Locate the cell with the specified text and output its (x, y) center coordinate. 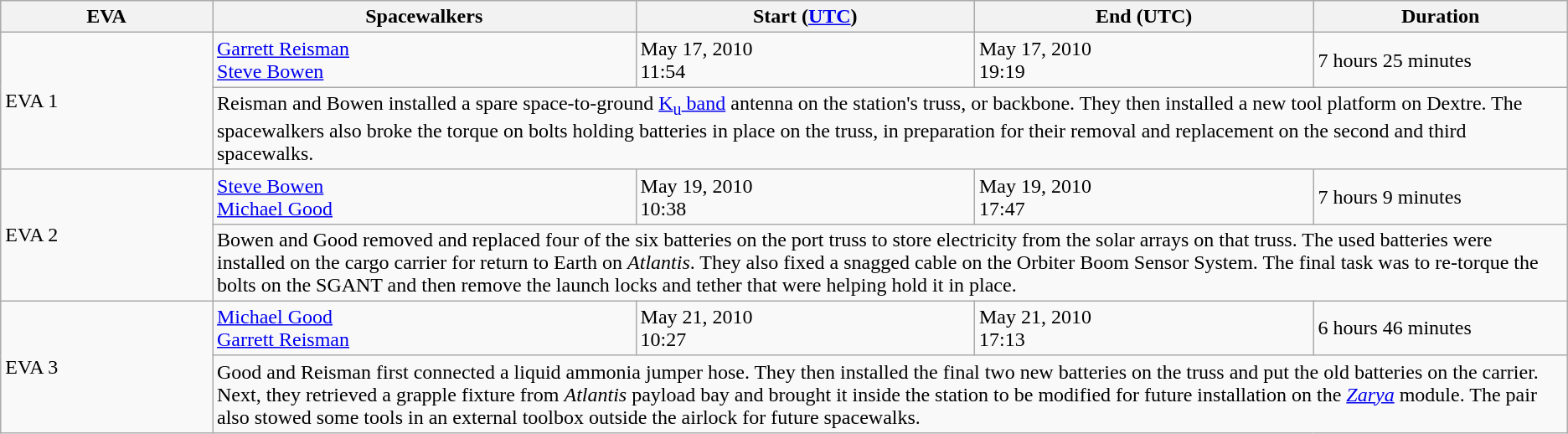
May 19, 2010 17:47 (1143, 196)
Garrett Reisman Steve Bowen (425, 60)
May 17, 2010 19:19 (1143, 60)
Spacewalkers (425, 17)
7 hours 9 minutes (1441, 196)
EVA 3 (107, 367)
6 hours 46 minutes (1441, 328)
End (UTC) (1143, 17)
EVA (107, 17)
7 hours 25 minutes (1441, 60)
May 21, 2010 17:13 (1143, 328)
EVA 2 (107, 235)
May 17, 2010 11:54 (805, 60)
May 21, 2010 10:27 (805, 328)
Michael Good Garrett Reisman (425, 328)
May 19, 2010 10:38 (805, 196)
EVA 1 (107, 101)
Start (UTC) (805, 17)
Steve Bowen Michael Good (425, 196)
Duration (1441, 17)
